Detect which cell encompasses the target text, then output its (X, Y) center coordinate. 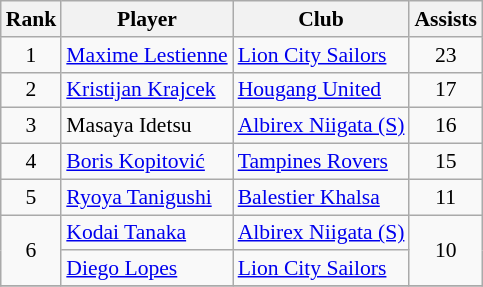
Hougang United (322, 90)
Player (146, 19)
Masaya Idetsu (146, 126)
17 (446, 90)
Boris Kopitović (146, 162)
10 (446, 250)
Kristijan Krajcek (146, 90)
1 (32, 55)
4 (32, 162)
2 (32, 90)
16 (446, 126)
11 (446, 197)
Maxime Lestienne (146, 55)
Kodai Tanaka (146, 233)
Ryoya Tanigushi (146, 197)
5 (32, 197)
Tampines Rovers (322, 162)
23 (446, 55)
Club (322, 19)
15 (446, 162)
Balestier Khalsa (322, 197)
6 (32, 250)
Assists (446, 19)
Diego Lopes (146, 269)
3 (32, 126)
Rank (32, 19)
